Detect which cell encompasses the target text, then output its [x, y] center coordinate. 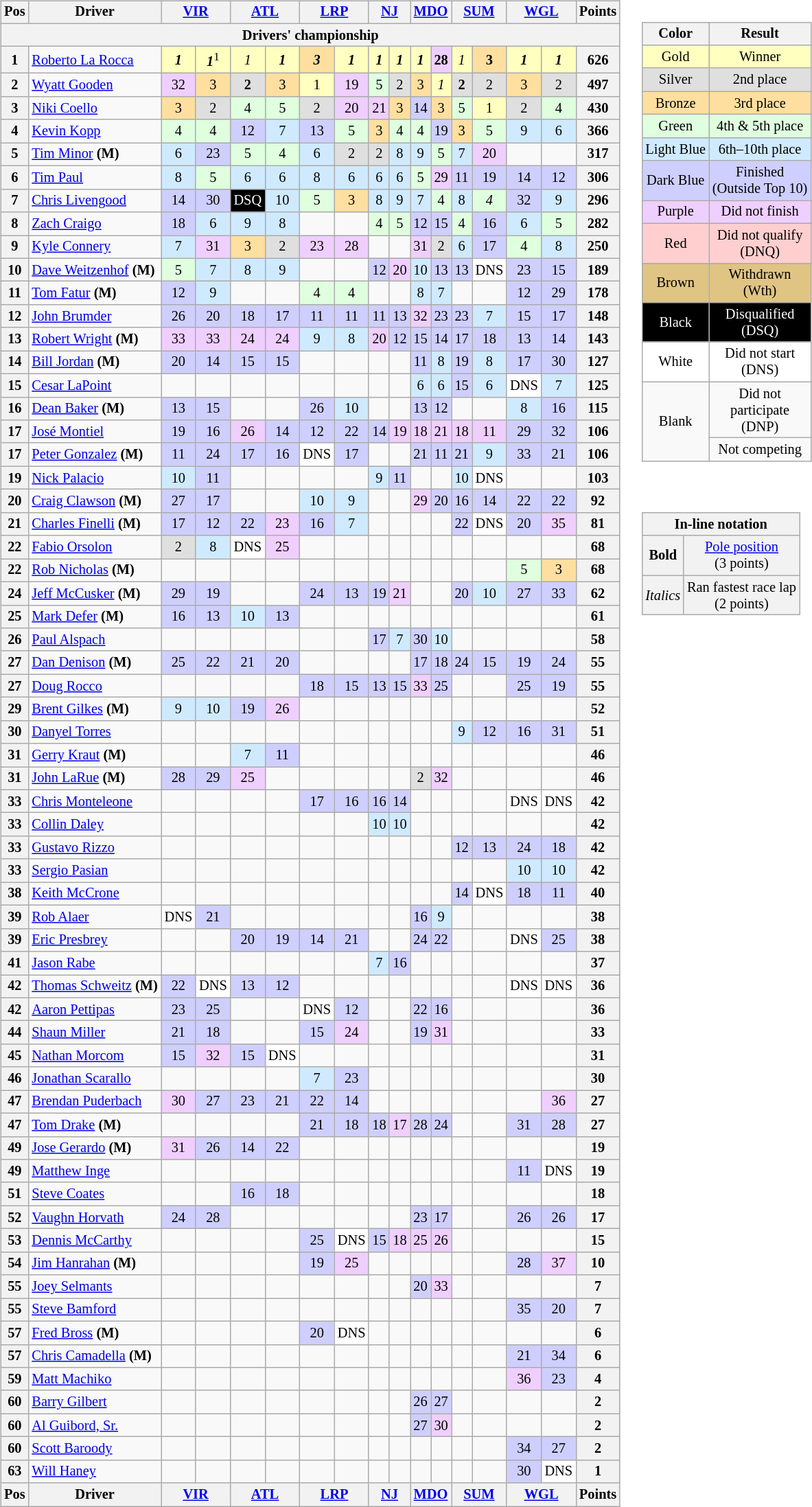
Robert Wright (M) [95, 339]
Finished(Outside Top 10) [760, 181]
Dean Baker (M) [95, 409]
189 [598, 270]
59 [14, 1379]
366 [598, 131]
Drivers' championship [310, 35]
Will Haney [95, 1471]
125 [598, 385]
Kyle Connery [95, 246]
81 [598, 524]
127 [598, 363]
Did not start(DNS) [760, 362]
Tom Fatur (M) [95, 293]
3rd place [760, 103]
61 [598, 617]
Jonathan Scarallo [95, 1079]
Bill Jordan (M) [95, 363]
Did not finish [760, 212]
Niki Coello [95, 108]
Tom Drake (M) [95, 1125]
Danyel Torres [95, 732]
Fred Bross (M) [95, 1333]
Mark Defer (M) [95, 617]
Roberto La Rocca [95, 60]
Steve Bamford [95, 1310]
Gustavo Rizzo [95, 848]
Did not qualify(DNQ) [760, 243]
Nathan Morcom [95, 1055]
Chris Monteleone [95, 801]
Pole position(3 points) [741, 555]
Ran fastest race lap(2 points) [741, 595]
Peter Gonzalez (M) [95, 455]
282 [598, 224]
Barry Gilbert [95, 1402]
Steve Coates [95, 1194]
Dark Blue [675, 181]
Doug Rocco [95, 686]
4th & 5th place [760, 126]
Red [675, 243]
Paul Alspach [95, 640]
Sergio Pasian [95, 871]
6th–10th place [760, 149]
103 [598, 478]
Rob Alaer [95, 917]
Chris Camadella (M) [95, 1356]
45 [14, 1055]
296 [598, 200]
Jim Hanrahan (M) [95, 1263]
Keith McCrone [95, 894]
Green [675, 126]
Light Blue [675, 149]
Black [675, 323]
41 [14, 963]
Nick Palacio [95, 478]
Zach Craigo [95, 224]
White [675, 362]
178 [598, 293]
44 [14, 1033]
Gold [675, 57]
Not competing [760, 450]
Gerry Kraut (M) [95, 755]
Tim Minor (M) [95, 154]
Dave Weitzenhof (M) [95, 270]
Cesar LaPoint [95, 385]
Color [675, 34]
Dennis McCarthy [95, 1241]
José Montiel [95, 432]
Did notparticipate(DNP) [760, 410]
Matt Machiko [95, 1379]
Vaughn Horvath [95, 1217]
Eric Presbrey [95, 940]
2nd place [760, 80]
Tim Paul [95, 178]
In-line notation [721, 525]
Result [760, 34]
430 [598, 108]
Al Guibord, Sr. [95, 1425]
Silver [675, 80]
Winner [760, 57]
DSQ [248, 200]
Rob Nicholas (M) [95, 571]
Disqualified(DSQ) [760, 323]
Brown [675, 283]
92 [598, 501]
Chris Livengood [95, 200]
54 [14, 1263]
53 [14, 1241]
Brendan Puderbach [95, 1102]
John LaRue (M) [95, 779]
626 [598, 60]
Shaun Miller [95, 1033]
148 [598, 316]
Matthew Inge [95, 1171]
Withdrawn(Wth) [760, 283]
Craig Clawson (M) [95, 501]
Aaron Pettipas [95, 1009]
40 [598, 894]
In-line notation Bold Pole position(3 points) Italics Ran fastest race lap(2 points) [726, 555]
Jeff McCusker (M) [95, 593]
Jason Rabe [95, 963]
Kevin Kopp [95, 131]
Scott Baroody [95, 1449]
John Brumder [95, 316]
143 [598, 339]
306 [598, 178]
Charles Finelli (M) [95, 524]
Thomas Schweitz (M) [95, 987]
Bronze [675, 103]
Wyatt Gooden [95, 85]
62 [598, 593]
Purple [675, 212]
497 [598, 85]
115 [598, 409]
Joey Selmants [95, 1287]
Collin Daley [95, 825]
Bold [663, 555]
Brent Gilkes (M) [95, 709]
317 [598, 154]
63 [14, 1471]
58 [598, 640]
Blank [675, 422]
250 [598, 246]
Fabio Orsolon [95, 547]
Italics [663, 595]
Jose Gerardo (M) [95, 1148]
Dan Denison (M) [95, 663]
